For the text-containing cell, return its midpoint in [X, Y] coordinate format. 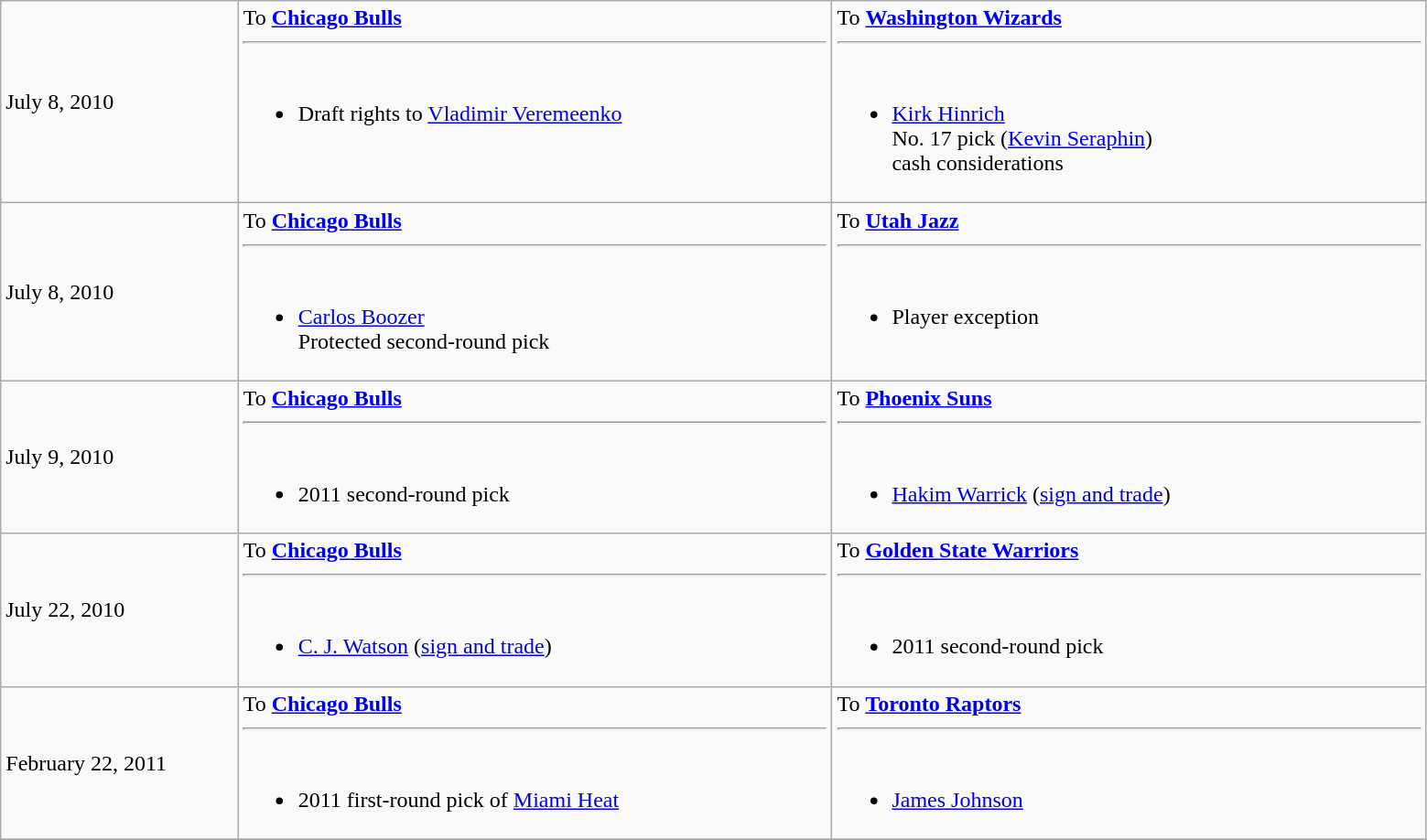
To Chicago Bulls2011 second-round pick [535, 458]
To Utah JazzPlayer exception [1130, 292]
To Chicago Bulls Carlos BoozerProtected second-round pick [535, 292]
To Chicago Bulls C. J. Watson (sign and trade) [535, 609]
To Phoenix Suns Hakim Warrick (sign and trade) [1130, 458]
To Toronto Raptors James Johnson [1130, 763]
To Chicago BullsDraft rights to Vladimir Veremeenko [535, 102]
To Washington Wizards Kirk HinrichNo. 17 pick (Kevin Seraphin)cash considerations [1130, 102]
July 22, 2010 [119, 609]
February 22, 2011 [119, 763]
July 9, 2010 [119, 458]
To Chicago Bulls2011 first-round pick of Miami Heat [535, 763]
To Golden State Warriors2011 second-round pick [1130, 609]
